Search for the cell housing the specified text and yield its [X, Y] center coordinate. 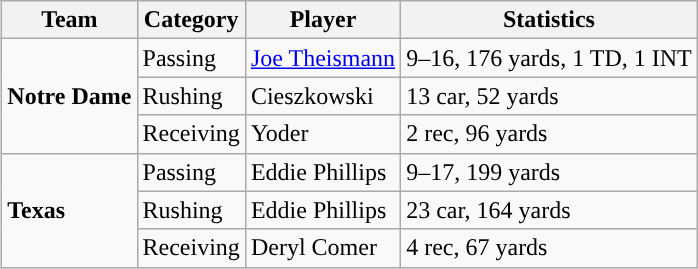
Joe Theismann [322, 58]
Category [191, 20]
Statistics [550, 20]
Deryl Comer [322, 248]
13 car, 52 yards [550, 96]
23 car, 164 yards [550, 210]
2 rec, 96 yards [550, 134]
Player [322, 20]
4 rec, 67 yards [550, 248]
Notre Dame [70, 96]
9–16, 176 yards, 1 TD, 1 INT [550, 58]
Cieszkowski [322, 96]
Yoder [322, 134]
Texas [70, 210]
Team [70, 20]
9–17, 199 yards [550, 172]
